For the text-containing cell, return its midpoint in (X, Y) coordinate format. 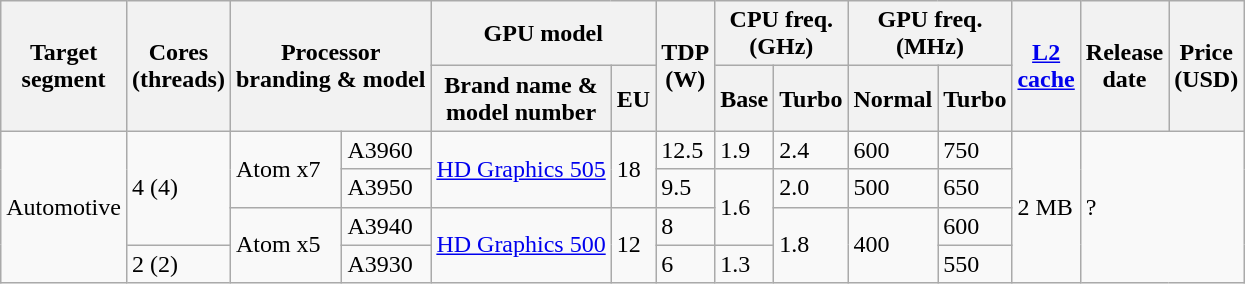
Base (744, 98)
Processorbranding & model (330, 66)
2.4 (811, 150)
Targetsegment (64, 66)
550 (975, 264)
Normal (893, 98)
1.8 (811, 245)
GPU freq.(MHz) (930, 34)
650 (975, 188)
2.0 (811, 188)
1.6 (744, 207)
Releasedate (1124, 66)
EU (633, 98)
Atom x5 (286, 245)
A3950 (386, 188)
Atom x7 (286, 169)
4 (4) (178, 188)
Brand name &model number (521, 98)
400 (893, 245)
L2cache (1046, 66)
1.9 (744, 150)
2 MB (1046, 207)
A3940 (386, 226)
1.3 (744, 264)
Cores(threads) (178, 66)
A3930 (386, 264)
HD Graphics 500 (521, 245)
A3960 (386, 150)
? (1162, 207)
TDP(W) (686, 66)
18 (633, 169)
8 (686, 226)
12.5 (686, 150)
9.5 (686, 188)
Price(USD) (1206, 66)
GPU model (544, 34)
6 (686, 264)
500 (893, 188)
Automotive (64, 207)
CPU freq.(GHz) (782, 34)
12 (633, 245)
750 (975, 150)
2 (2) (178, 264)
HD Graphics 505 (521, 169)
